Detect which cell encompasses the target text, then output its (X, Y) center coordinate. 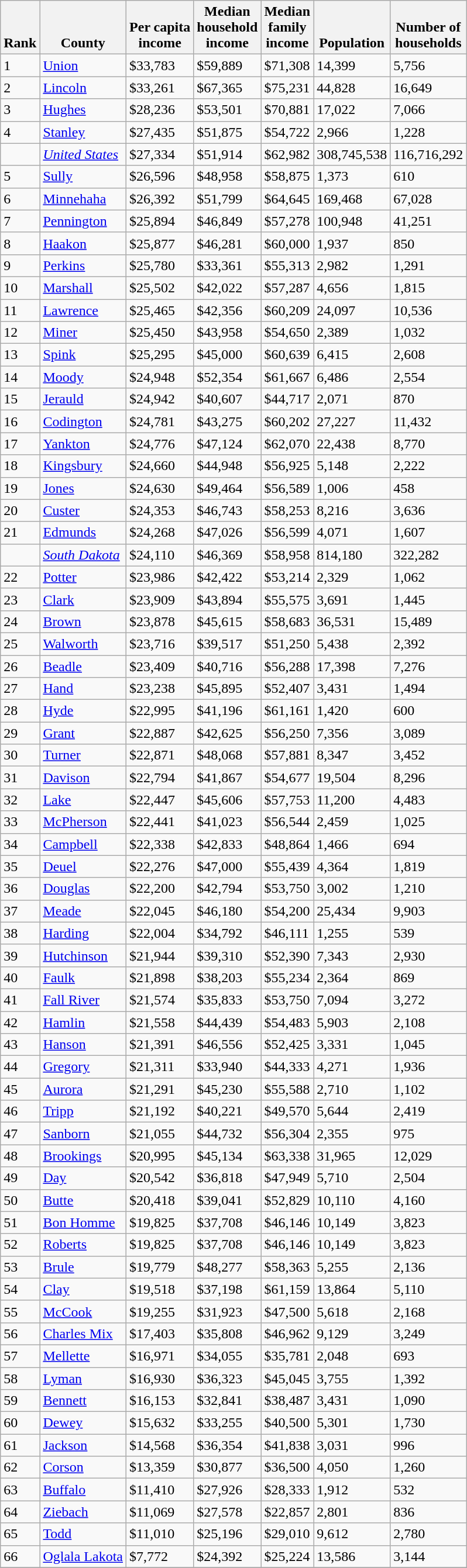
Medianhouseholdincome (227, 27)
7,343 (352, 955)
1,494 (428, 689)
22 (20, 577)
3,452 (428, 755)
$45,615 (227, 621)
$45,895 (227, 689)
$46,281 (227, 243)
Corson (83, 1467)
Brown (83, 621)
$24,630 (160, 488)
$25,450 (160, 333)
Bon Homme (83, 1222)
Potter (83, 577)
$35,808 (227, 1334)
$22,338 (160, 844)
Beadle (83, 666)
7,066 (428, 110)
$52,407 (287, 689)
$25,877 (160, 243)
$17,403 (160, 1334)
$41,023 (227, 822)
Jones (83, 488)
Day (83, 1178)
4,364 (352, 866)
1,912 (352, 1490)
$63,338 (287, 1156)
$21,574 (160, 1000)
$24,660 (160, 466)
Douglas (83, 889)
7,356 (352, 733)
8,770 (428, 444)
Marshall (83, 288)
$62,982 (287, 154)
$22,276 (160, 866)
United States (83, 154)
1,210 (428, 889)
$36,323 (227, 1378)
$34,055 (227, 1356)
4 (20, 132)
8 (20, 243)
2,554 (428, 377)
5,710 (352, 1178)
Kingsbury (83, 466)
3,249 (428, 1334)
$51,875 (227, 132)
11 (20, 310)
Jerauld (83, 399)
3,636 (428, 510)
2,801 (352, 1512)
$60,639 (287, 355)
2,392 (428, 644)
2,982 (352, 265)
532 (428, 1490)
8,296 (428, 778)
$55,439 (287, 866)
7,094 (352, 1000)
4,071 (352, 533)
$24,392 (227, 1556)
$58,683 (287, 621)
$39,041 (227, 1200)
2 (20, 88)
$25,894 (160, 221)
$46,556 (227, 1045)
$44,333 (287, 1067)
Davison (83, 778)
Perkins (83, 265)
Hughes (83, 110)
$24,353 (160, 510)
Clark (83, 599)
24,097 (352, 310)
14,399 (352, 65)
$47,500 (287, 1311)
Clay (83, 1289)
1,730 (428, 1423)
Dewey (83, 1423)
$27,334 (160, 154)
29 (20, 733)
33 (20, 822)
Brule (83, 1267)
$58,875 (287, 177)
1,819 (428, 866)
16 (20, 422)
$59,889 (227, 65)
$19,518 (160, 1289)
$36,818 (227, 1178)
$54,650 (287, 333)
Deuel (83, 866)
Edmunds (83, 533)
$25,780 (160, 265)
$56,599 (287, 533)
15,489 (428, 621)
$48,958 (227, 177)
Rank (20, 27)
Haakon (83, 243)
Lawrence (83, 310)
2,168 (428, 1311)
2,504 (428, 1178)
Gregory (83, 1067)
$40,607 (227, 399)
2,071 (352, 399)
1,006 (352, 488)
2,222 (428, 466)
$22,871 (160, 755)
$51,250 (287, 644)
$42,356 (227, 310)
$51,914 (227, 154)
$38,487 (287, 1401)
4,271 (352, 1067)
$42,625 (227, 733)
$54,200 (287, 911)
3,331 (352, 1045)
$26,596 (160, 177)
9,612 (352, 1534)
2,966 (352, 132)
41,251 (428, 221)
$47,000 (227, 866)
$49,570 (287, 1111)
Jackson (83, 1445)
$29,010 (287, 1534)
43 (20, 1045)
Sanborn (83, 1134)
46 (20, 1111)
$42,022 (227, 288)
Per capitaincome (160, 27)
3,031 (352, 1445)
1,255 (352, 933)
10,110 (352, 1200)
$16,930 (160, 1378)
5,110 (428, 1289)
13 (20, 355)
Tripp (83, 1111)
5,644 (352, 1111)
2,329 (352, 577)
$15,632 (160, 1423)
27,227 (352, 422)
1,291 (428, 265)
8,347 (352, 755)
54 (20, 1289)
2,389 (352, 333)
$60,209 (287, 310)
$21,944 (160, 955)
57 (20, 1356)
4,656 (352, 288)
$33,783 (160, 65)
$75,231 (287, 88)
$58,958 (287, 555)
25,434 (352, 911)
539 (428, 933)
$7,772 (160, 1556)
610 (428, 177)
$67,365 (227, 88)
17,022 (352, 110)
$56,250 (287, 733)
37 (20, 911)
Oglala Lakota (83, 1556)
$45,000 (227, 355)
Charles Mix (83, 1334)
$42,794 (227, 889)
1,062 (428, 577)
3,755 (352, 1378)
$19,255 (160, 1311)
169,468 (352, 199)
$39,517 (227, 644)
$33,255 (227, 1423)
$70,881 (287, 110)
$34,792 (227, 933)
$57,278 (287, 221)
21 (20, 533)
5,903 (352, 1023)
1,392 (428, 1378)
$48,277 (227, 1267)
$23,878 (160, 621)
$60,202 (287, 422)
2,930 (428, 955)
Hutchinson (83, 955)
1,466 (352, 844)
2,355 (352, 1134)
$57,753 (287, 800)
6,415 (352, 355)
$44,439 (227, 1023)
Miner (83, 333)
6 (20, 199)
5,756 (428, 65)
5,148 (352, 466)
$20,995 (160, 1156)
Butte (83, 1200)
$56,304 (287, 1134)
41 (20, 1000)
869 (428, 978)
$21,192 (160, 1111)
$23,409 (160, 666)
$21,558 (160, 1023)
3,002 (352, 889)
$53,214 (287, 577)
$39,310 (227, 955)
Bennett (83, 1401)
Lyman (83, 1378)
$11,410 (160, 1490)
$46,369 (227, 555)
20 (20, 510)
Yankton (83, 444)
44 (20, 1067)
814,180 (352, 555)
67,028 (428, 199)
12 (20, 333)
Meade (83, 911)
Walworth (83, 644)
Hamlin (83, 1023)
7 (20, 221)
Faulk (83, 978)
10,536 (428, 310)
47 (20, 1134)
$25,295 (160, 355)
$48,864 (287, 844)
$36,500 (287, 1467)
45 (20, 1089)
$28,236 (160, 110)
$27,435 (160, 132)
31,965 (352, 1156)
1,032 (428, 333)
62 (20, 1467)
22,438 (352, 444)
$43,275 (227, 422)
Brookings (83, 1156)
$52,425 (287, 1045)
308,745,538 (352, 154)
3,272 (428, 1000)
1,815 (428, 288)
$44,948 (227, 466)
$25,502 (160, 288)
$24,948 (160, 377)
$23,716 (160, 644)
17,398 (352, 666)
870 (428, 399)
$62,070 (287, 444)
$46,111 (287, 933)
$22,004 (160, 933)
$23,986 (160, 577)
$47,124 (227, 444)
$24,268 (160, 533)
$22,794 (160, 778)
2,780 (428, 1534)
$57,881 (287, 755)
35 (20, 866)
51 (20, 1222)
4,050 (352, 1467)
$48,068 (227, 755)
Custer (83, 510)
1,102 (428, 1089)
Pennington (83, 221)
Todd (83, 1534)
$24,942 (160, 399)
Codington (83, 422)
$21,055 (160, 1134)
1,260 (428, 1467)
996 (428, 1445)
32 (20, 800)
$19,779 (160, 1267)
$58,363 (287, 1267)
458 (428, 488)
$55,313 (287, 265)
2,364 (352, 978)
$23,238 (160, 689)
McPherson (83, 822)
Hyde (83, 711)
$24,776 (160, 444)
$56,925 (287, 466)
18 (20, 466)
$49,464 (227, 488)
5,301 (352, 1423)
15 (20, 399)
2,048 (352, 1356)
Roberts (83, 1245)
$45,230 (227, 1089)
600 (428, 711)
$21,898 (160, 978)
$35,781 (287, 1356)
$46,180 (227, 911)
$21,311 (160, 1067)
10 (20, 288)
$16,971 (160, 1356)
$30,877 (227, 1467)
693 (428, 1356)
39 (20, 955)
2,710 (352, 1089)
South Dakota (83, 555)
$47,026 (227, 533)
$33,261 (160, 88)
$45,606 (227, 800)
$42,833 (227, 844)
Ziebach (83, 1512)
$40,500 (287, 1423)
$26,392 (160, 199)
Fall River (83, 1000)
12,029 (428, 1156)
56 (20, 1334)
$56,589 (287, 488)
48 (20, 1156)
$61,159 (287, 1289)
9 (20, 265)
$61,161 (287, 711)
$32,841 (227, 1401)
52 (20, 1245)
53 (20, 1267)
$57,287 (287, 288)
1,607 (428, 533)
19,504 (352, 778)
$54,483 (287, 1023)
50 (20, 1200)
27 (20, 689)
$22,887 (160, 733)
13,586 (352, 1556)
1,025 (428, 822)
19 (20, 488)
11,432 (428, 422)
Mellette (83, 1356)
Aurora (83, 1089)
5,255 (352, 1267)
$44,732 (227, 1134)
58 (20, 1378)
Minnehaha (83, 199)
Grant (83, 733)
31 (20, 778)
Buffalo (83, 1490)
$11,010 (160, 1534)
$47,949 (287, 1178)
$55,588 (287, 1089)
$24,781 (160, 422)
$56,288 (287, 666)
26 (20, 666)
$25,196 (227, 1534)
Spink (83, 355)
5,618 (352, 1311)
$22,441 (160, 822)
2,419 (428, 1111)
$24,110 (160, 555)
30 (20, 755)
9,129 (352, 1334)
$11,069 (160, 1512)
11,200 (352, 800)
4,160 (428, 1200)
836 (428, 1512)
$71,308 (287, 65)
$41,196 (227, 711)
3 (20, 110)
24 (20, 621)
1,420 (352, 711)
$52,829 (287, 1200)
$61,667 (287, 377)
$13,359 (160, 1467)
$56,544 (287, 822)
$21,391 (160, 1045)
$23,909 (160, 599)
8,216 (352, 510)
Lincoln (83, 88)
$37,198 (227, 1289)
$38,203 (227, 978)
55 (20, 1311)
13,864 (352, 1289)
44,828 (352, 88)
9,903 (428, 911)
$42,422 (227, 577)
1,228 (428, 132)
61 (20, 1445)
3,144 (428, 1556)
$22,447 (160, 800)
$54,722 (287, 132)
1,936 (428, 1067)
63 (20, 1490)
3,089 (428, 733)
850 (428, 243)
$16,153 (160, 1401)
5 (20, 177)
$51,799 (227, 199)
$58,253 (287, 510)
$41,867 (227, 778)
Medianfamilyincome (287, 27)
County (83, 27)
2,459 (352, 822)
Hanson (83, 1045)
23 (20, 599)
McCook (83, 1311)
322,282 (428, 555)
$31,923 (227, 1311)
Population (352, 27)
$52,390 (287, 955)
$22,857 (287, 1512)
1,090 (428, 1401)
$43,894 (227, 599)
Stanley (83, 132)
40 (20, 978)
4,483 (428, 800)
5,438 (352, 644)
975 (428, 1134)
$54,677 (287, 778)
$22,200 (160, 889)
100,948 (352, 221)
694 (428, 844)
$64,645 (287, 199)
28 (20, 711)
6,486 (352, 377)
65 (20, 1534)
1,445 (428, 599)
Moody (83, 377)
$36,354 (227, 1445)
36 (20, 889)
$33,361 (227, 265)
$55,234 (287, 978)
Sully (83, 177)
16,649 (428, 88)
3,691 (352, 599)
$20,542 (160, 1178)
Turner (83, 755)
$21,291 (160, 1089)
$46,849 (227, 221)
$40,716 (227, 666)
64 (20, 1512)
$40,221 (227, 1111)
$14,568 (160, 1445)
25 (20, 644)
$33,940 (227, 1067)
$27,578 (227, 1512)
Union (83, 65)
14 (20, 377)
$20,418 (160, 1200)
$45,134 (227, 1156)
$52,354 (227, 377)
$28,333 (287, 1490)
$44,717 (287, 399)
66 (20, 1556)
$25,224 (287, 1556)
$35,833 (227, 1000)
7,276 (428, 666)
Lake (83, 800)
Harding (83, 933)
$45,045 (287, 1378)
$46,962 (287, 1334)
36,531 (352, 621)
$25,465 (160, 310)
$53,501 (227, 110)
59 (20, 1401)
60 (20, 1423)
Number ofhouseholds (428, 27)
$55,575 (287, 599)
1,045 (428, 1045)
1,937 (352, 243)
42 (20, 1023)
$43,958 (227, 333)
$22,995 (160, 711)
Hand (83, 689)
2,136 (428, 1267)
$60,000 (287, 243)
1 (20, 65)
$22,045 (160, 911)
17 (20, 444)
49 (20, 1178)
116,716,292 (428, 154)
$46,743 (227, 510)
$41,838 (287, 1445)
$27,926 (227, 1490)
1,373 (352, 177)
Campbell (83, 844)
34 (20, 844)
2,608 (428, 355)
2,108 (428, 1023)
38 (20, 933)
